Identify which cell holds the provided text, then report its [X, Y] central coordinate. 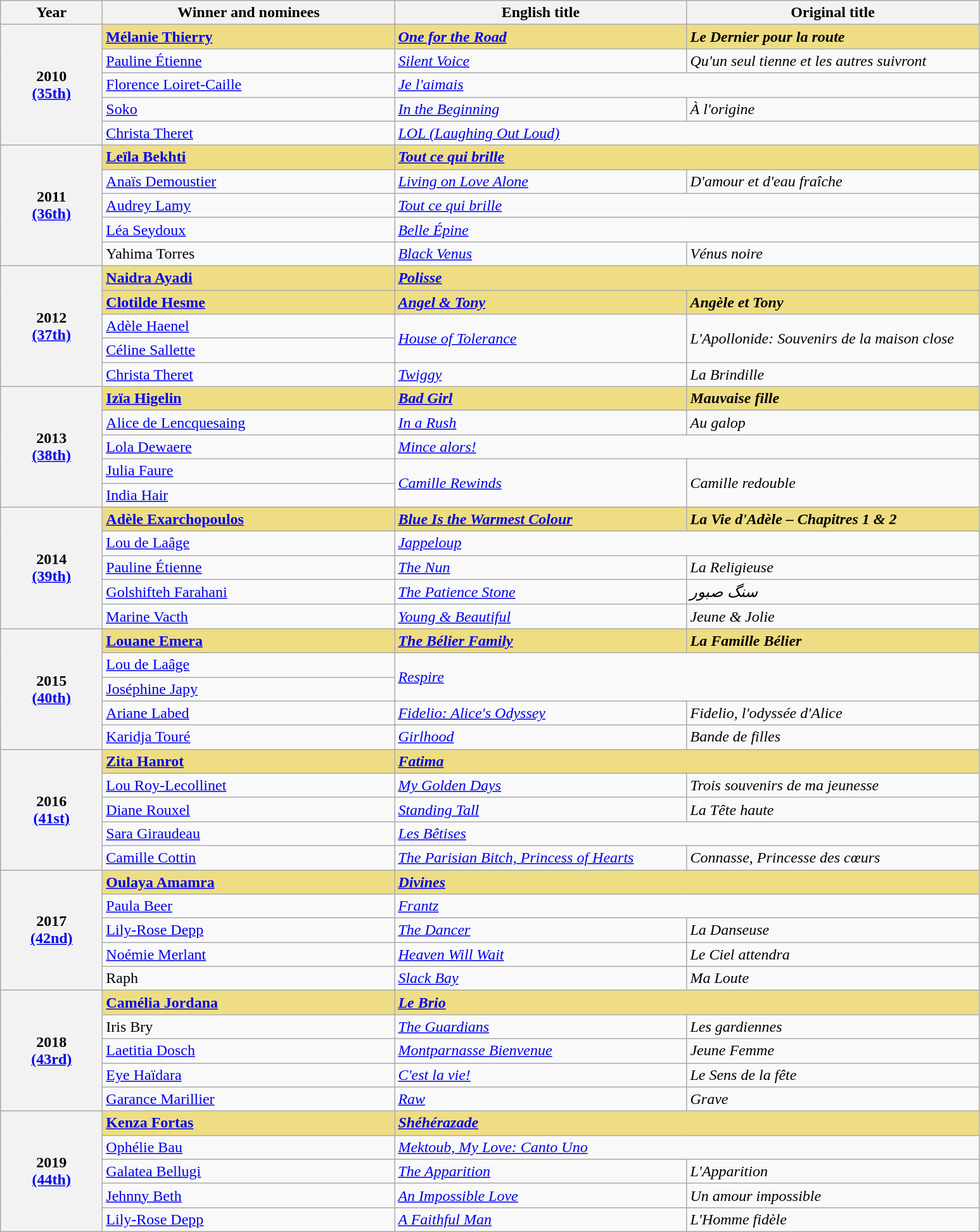
An Impossible Love [541, 1195]
Iris Bry [248, 1027]
Audrey Lamy [248, 205]
سنگ صبور [832, 592]
2012(37th) [52, 326]
2018(43rd) [52, 1051]
La Danseuse [832, 930]
Yahima Torres [248, 253]
Un amour impossible [832, 1195]
L'Apollonide: Souvenirs de la maison close [832, 338]
Ophélie Bau [248, 1147]
D'amour et d'eau fraîche [832, 181]
The Nun [541, 567]
Connasse, Princesse des cœurs [832, 857]
Jeune & Jolie [832, 617]
Mélanie Thierry [248, 37]
Jappeloup [687, 543]
2010(35th) [52, 85]
Divines [687, 882]
Le Ciel attendra [832, 954]
Heaven Will Wait [541, 954]
Young & Beautiful [541, 617]
Louane Emera [248, 641]
Frantz [687, 906]
The Patience Stone [541, 592]
Adèle Exarchopoulos [248, 519]
Alice de Lencquesaing [248, 423]
La Famille Bélier [832, 641]
Jeune Femme [832, 1051]
Living on Love Alone [541, 181]
Florence Loiret-Caille [248, 85]
The Parisian Bitch, Princess of Hearts [541, 857]
Naidra Ayadi [248, 278]
The Dancer [541, 930]
Paula Beer [248, 906]
Golshifteh Farahani [248, 592]
La Vie d'Adèle – Chapitres 1 & 2 [832, 519]
Jehnny Beth [248, 1195]
Au galop [832, 423]
Mauvaise fille [832, 399]
My Golden Days [541, 785]
La Religieuse [832, 567]
Belle Épine [687, 229]
2013(38th) [52, 447]
Camille Cottin [248, 857]
Shéhérazade [687, 1123]
Ma Loute [832, 979]
Qu'un seul tienne et les autres suivront [832, 61]
2017(42nd) [52, 930]
Winner and nominees [248, 13]
Kenza Fortas [248, 1123]
The Bélier Family [541, 641]
Silent Voice [541, 61]
Mince alors! [687, 447]
The Apparition [541, 1171]
Laetitia Dosch [248, 1051]
Angèle et Tony [832, 302]
Fidelio, l'odyssée d'Alice [832, 713]
Izïa Higelin [248, 399]
Vénus noire [832, 253]
Ariane Labed [248, 713]
In a Rush [541, 423]
India Hair [248, 495]
Diane Rouxel [248, 809]
Oulaya Amamra [248, 882]
Zita Hanrot [248, 761]
L'Homme fidèle [832, 1219]
Blue Is the Warmest Colour [541, 519]
Galatea Bellugi [248, 1171]
Noémie Merlant [248, 954]
Mektoub, My Love: Canto Uno [687, 1147]
Léa Seydoux [248, 229]
Black Venus [541, 253]
In the Beginning [541, 109]
Je l'aimais [687, 85]
Twiggy [541, 375]
House of Tolerance [541, 338]
Joséphine Japy [248, 689]
Montparnasse Bienvenue [541, 1051]
Le Sens de la fête [832, 1075]
Angel & Tony [541, 302]
2015(40th) [52, 689]
Julia Faure [248, 471]
Standing Tall [541, 809]
Le Dernier pour la route [832, 37]
The Guardians [541, 1027]
La Tête haute [832, 809]
Leïla Bekhti [248, 157]
Camélia Jordana [248, 1003]
Bad Girl [541, 399]
LOL (Laughing Out Loud) [687, 133]
2016(41st) [52, 809]
Sara Giraudeau [248, 833]
Girlhood [541, 737]
Camille redouble [832, 483]
Céline Sallette [248, 350]
Eye Haïdara [248, 1075]
Bande de filles [832, 737]
Les gardiennes [832, 1027]
2019(44th) [52, 1171]
English title [541, 13]
2011(36th) [52, 205]
C'est la vie! [541, 1075]
Respire [687, 677]
Original title [832, 13]
Anaïs Demoustier [248, 181]
Slack Bay [541, 979]
A Faithful Man [541, 1219]
Marine Vacth [248, 617]
Adèle Haenel [248, 326]
Trois souvenirs de ma jeunesse [832, 785]
Lola Dewaere [248, 447]
Clotilde Hesme [248, 302]
À l'origine [832, 109]
Fidelio: Alice's Odyssey [541, 713]
Raph [248, 979]
Grave [832, 1099]
Le Brio [687, 1003]
Lou Roy-Lecollinet [248, 785]
Garance Marillier [248, 1099]
Fatima [687, 761]
One for the Road [541, 37]
Karidja Touré [248, 737]
La Brindille [832, 375]
Year [52, 13]
Camille Rewinds [541, 483]
2014(39th) [52, 568]
Les Bêtises [687, 833]
L'Apparition [832, 1171]
Polisse [687, 278]
Soko [248, 109]
Raw [541, 1099]
